Determine the [x, y] coordinate at the center of the cell enclosing the given text.  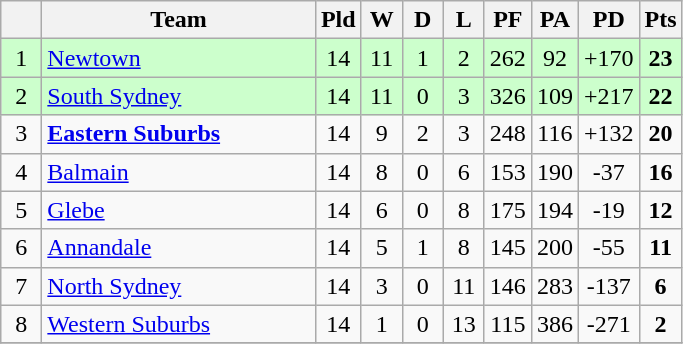
13 [464, 324]
12 [660, 210]
145 [508, 248]
-137 [608, 286]
9 [382, 134]
116 [554, 134]
+217 [608, 96]
-55 [608, 248]
200 [554, 248]
Balmain [179, 172]
D [422, 20]
283 [554, 286]
Glebe [179, 210]
PA [554, 20]
248 [508, 134]
109 [554, 96]
+132 [608, 134]
Western Suburbs [179, 324]
-37 [608, 172]
20 [660, 134]
22 [660, 96]
Pts [660, 20]
4 [22, 172]
-271 [608, 324]
-19 [608, 210]
7 [22, 286]
W [382, 20]
153 [508, 172]
South Sydney [179, 96]
326 [508, 96]
L [464, 20]
262 [508, 58]
194 [554, 210]
Newtown [179, 58]
PF [508, 20]
Eastern Suburbs [179, 134]
146 [508, 286]
92 [554, 58]
+170 [608, 58]
Annandale [179, 248]
PD [608, 20]
North Sydney [179, 286]
Team [179, 20]
16 [660, 172]
175 [508, 210]
386 [554, 324]
190 [554, 172]
115 [508, 324]
Pld [338, 20]
23 [660, 58]
